Search for the cell housing the specified text and yield its (X, Y) center coordinate. 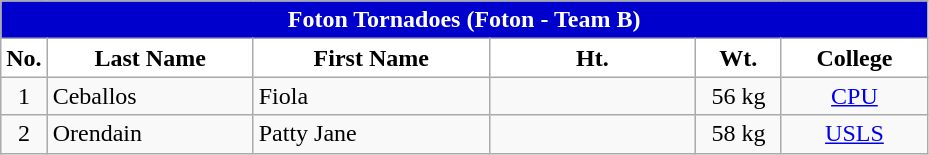
Ceballos (150, 96)
Patty Jane (371, 134)
Last Name (150, 58)
56 kg (738, 96)
2 (24, 134)
No. (24, 58)
Ht. (592, 58)
Wt. (738, 58)
First Name (371, 58)
CPU (854, 96)
Orendain (150, 134)
Foton Tornadoes (Foton - Team B) (464, 20)
Fiola (371, 96)
USLS (854, 134)
1 (24, 96)
College (854, 58)
58 kg (738, 134)
